Extract the [x, y] coordinate from the center of the cell holding the provided text.  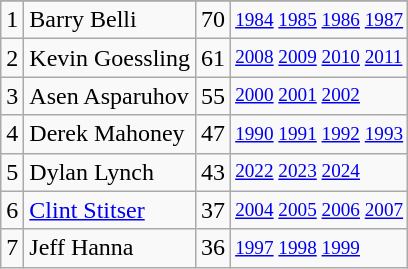
43 [214, 172]
Barry Belli [110, 20]
Derek Mahoney [110, 134]
Kevin Goessling [110, 58]
55 [214, 96]
2022 2023 2024 [320, 172]
6 [12, 210]
4 [12, 134]
36 [214, 248]
7 [12, 248]
Jeff Hanna [110, 248]
Dylan Lynch [110, 172]
2 [12, 58]
Clint Stitser [110, 210]
70 [214, 20]
1990 1991 1992 1993 [320, 134]
2000 2001 2002 [320, 96]
1984 1985 1986 1987 [320, 20]
1997 1998 1999 [320, 248]
3 [12, 96]
2008 2009 2010 2011 [320, 58]
61 [214, 58]
1 [12, 20]
37 [214, 210]
47 [214, 134]
5 [12, 172]
2004 2005 2006 2007 [320, 210]
Asen Asparuhov [110, 96]
